Extract the [x, y] coordinate from the center of the cell holding the provided text.  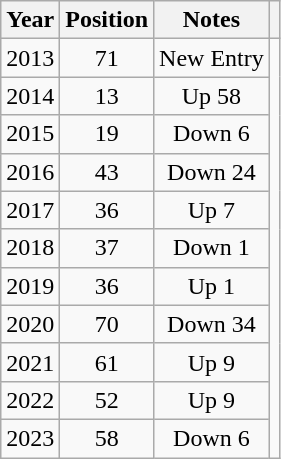
Up 1 [212, 286]
61 [107, 362]
Up 58 [212, 96]
Down 1 [212, 248]
New Entry [212, 58]
37 [107, 248]
43 [107, 172]
2015 [30, 134]
13 [107, 96]
2018 [30, 248]
Notes [212, 20]
70 [107, 324]
Up 7 [212, 210]
Position [107, 20]
58 [107, 438]
2021 [30, 362]
Down 24 [212, 172]
2014 [30, 96]
19 [107, 134]
2023 [30, 438]
2019 [30, 286]
2017 [30, 210]
2013 [30, 58]
52 [107, 400]
Year [30, 20]
Down 34 [212, 324]
71 [107, 58]
2020 [30, 324]
2022 [30, 400]
2016 [30, 172]
